Pinpoint the cell where the given text exists, returning its (x, y) midpoint coordinate. 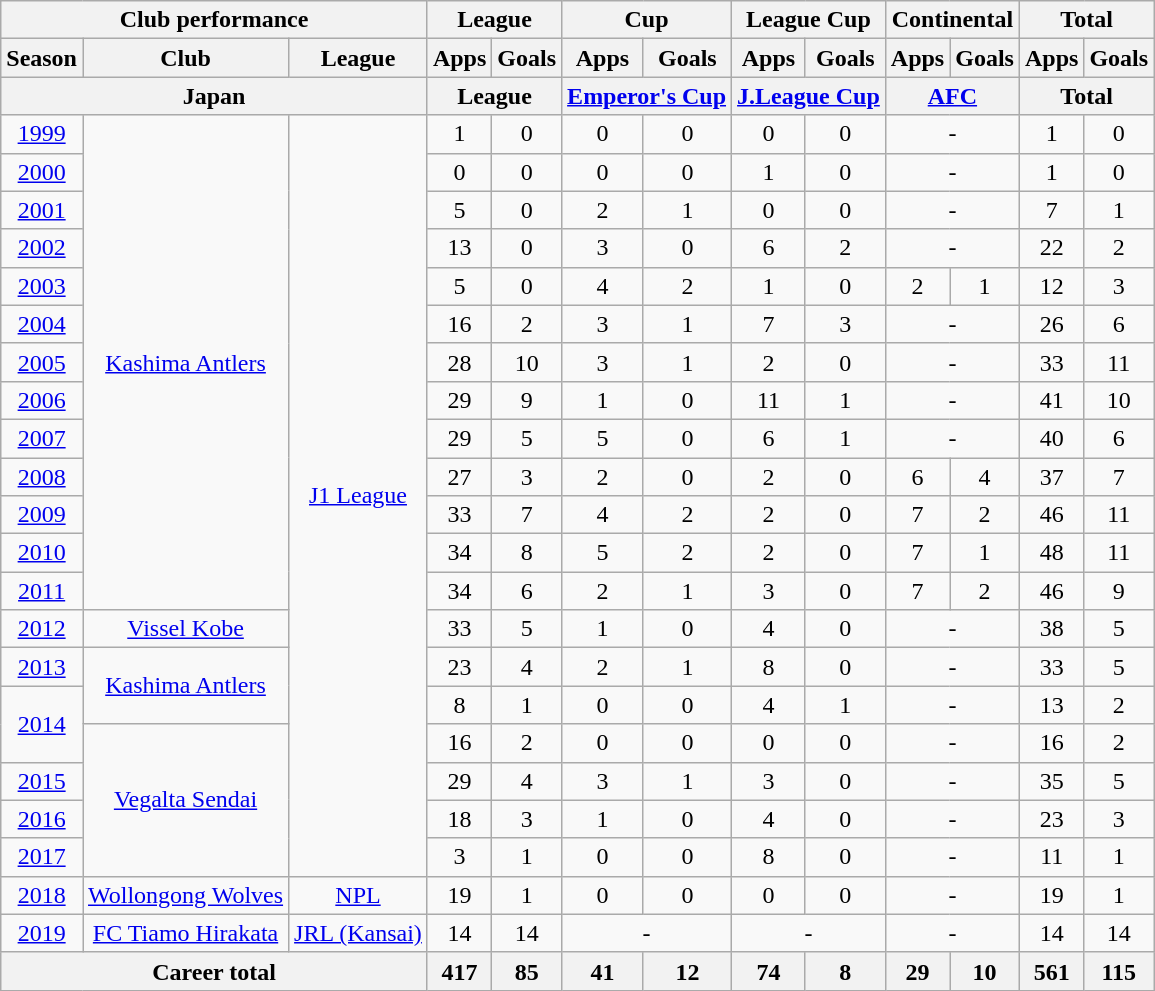
Wollongong Wolves (185, 895)
Club (185, 58)
2011 (42, 591)
27 (459, 477)
Continental (952, 20)
J1 League (358, 496)
561 (1051, 971)
22 (1051, 248)
2015 (42, 781)
Vegalta Sendai (185, 800)
85 (527, 971)
Japan (214, 96)
2002 (42, 248)
FC Tiamo Hirakata (185, 933)
2008 (42, 477)
2003 (42, 286)
2017 (42, 857)
AFC (952, 96)
J.League Cup (809, 96)
417 (459, 971)
Cup (647, 20)
26 (1051, 324)
Club performance (214, 20)
2013 (42, 667)
18 (459, 819)
28 (459, 362)
2016 (42, 819)
2004 (42, 324)
2009 (42, 515)
2019 (42, 933)
40 (1051, 438)
2012 (42, 629)
2014 (42, 724)
38 (1051, 629)
115 (1119, 971)
2005 (42, 362)
2001 (42, 210)
Vissel Kobe (185, 629)
Season (42, 58)
48 (1051, 553)
2006 (42, 400)
League Cup (809, 20)
1999 (42, 134)
37 (1051, 477)
2007 (42, 438)
JRL (Kansai) (358, 933)
74 (769, 971)
Emperor's Cup (647, 96)
NPL (358, 895)
2000 (42, 172)
35 (1051, 781)
Career total (214, 971)
2018 (42, 895)
2010 (42, 553)
